Capture the cell that displays the provided text and extract its [x, y] central coordinate. 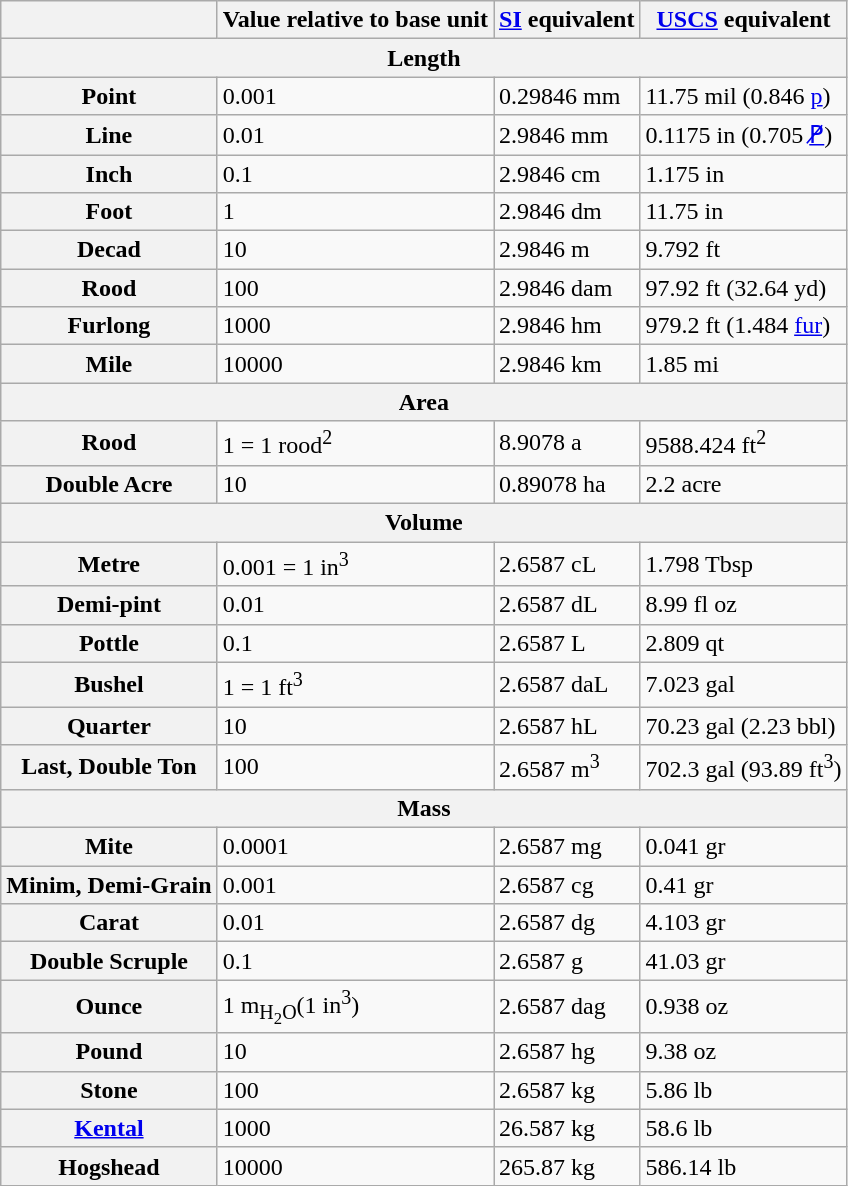
Minim, Demi-Grain [109, 885]
8.9078 a [567, 444]
Inch [109, 173]
2.6587 g [567, 961]
7.023 gal [744, 684]
Bushel [109, 684]
Area [424, 402]
1.85 mi [744, 364]
979.2 ft (1.484 fur) [744, 326]
2.6587 hL [567, 726]
1 = 1 rood2 [355, 444]
0.89078 ha [567, 484]
702.3 gal (93.89 ft3) [744, 768]
Pound [109, 1052]
26.587 kg [567, 1128]
2.9846 dm [567, 212]
0.29846 mm [567, 96]
2.6587 mg [567, 847]
Furlong [109, 326]
0.1175 in (0.705 P̸) [744, 135]
Demi-pint [109, 605]
2.9846 dam [567, 288]
0.0001 [355, 847]
Pottle [109, 643]
2.6587 cL [567, 564]
Mile [109, 364]
Metre [109, 564]
8.99 fl oz [744, 605]
Mass [424, 808]
1 mH2O(1 in3) [355, 1006]
2.9846 cm [567, 173]
Double Scruple [109, 961]
Hogshead [109, 1166]
9.792 ft [744, 250]
41.03 gr [744, 961]
Value relative to base unit [355, 20]
USCS equivalent [744, 20]
70.23 gal (2.23 bbl) [744, 726]
5.86 lb [744, 1090]
2.6587 L [567, 643]
0.041 gr [744, 847]
Ounce [109, 1006]
9588.424 ft2 [744, 444]
1.175 in [744, 173]
265.87 kg [567, 1166]
1.798 Tbsp [744, 564]
Length [424, 58]
Foot [109, 212]
97.92 ft (32.64 yd) [744, 288]
11.75 in [744, 212]
58.6 lb [744, 1128]
Double Acre [109, 484]
Quarter [109, 726]
586.14 lb [744, 1166]
Decad [109, 250]
2.9846 km [567, 364]
2.2 acre [744, 484]
Volume [424, 523]
2.6587 dL [567, 605]
Stone [109, 1090]
2.6587 dg [567, 923]
2.6587 cg [567, 885]
1 [355, 212]
4.103 gr [744, 923]
0.001 = 1 in3 [355, 564]
2.6587 hg [567, 1052]
0.938 oz [744, 1006]
2.9846 mm [567, 135]
2.6587 m3 [567, 768]
SI equivalent [567, 20]
Mite [109, 847]
11.75 mil (0.846 p) [744, 96]
2.6587 kg [567, 1090]
Kental [109, 1128]
Carat [109, 923]
2.6587 dag [567, 1006]
0.41 gr [744, 885]
9.38 oz [744, 1052]
2.9846 m [567, 250]
Last, Double Ton [109, 768]
Line [109, 135]
2.6587 daL [567, 684]
2.9846 hm [567, 326]
2.809 qt [744, 643]
1 = 1 ft3 [355, 684]
Point [109, 96]
